Capture the cell that displays the provided text and extract its [X, Y] central coordinate. 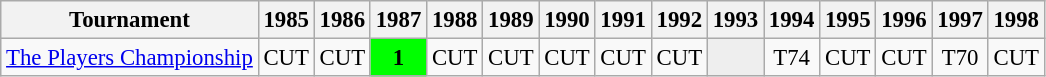
1989 [511, 20]
T74 [792, 58]
1985 [286, 20]
1 [398, 58]
1994 [792, 20]
T70 [960, 58]
1995 [848, 20]
The Players Championship [130, 58]
1993 [735, 20]
1988 [455, 20]
Tournament [130, 20]
1996 [904, 20]
1992 [679, 20]
1987 [398, 20]
1986 [342, 20]
1990 [567, 20]
1997 [960, 20]
1998 [1016, 20]
1991 [623, 20]
